Detect which cell encompasses the target text, then output its (x, y) center coordinate. 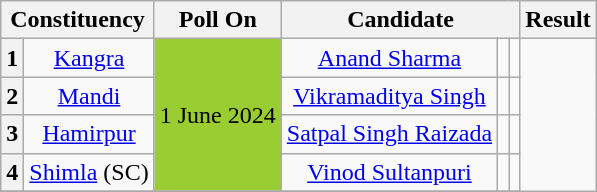
Shimla (SC) (89, 172)
Candidate (400, 20)
Vikramaditya Singh (389, 96)
Mandi (89, 96)
1 (12, 58)
Anand Sharma (389, 58)
Vinod Sultanpuri (389, 172)
1 June 2024 (218, 115)
Result (558, 20)
2 (12, 96)
Kangra (89, 58)
Poll On (218, 20)
4 (12, 172)
3 (12, 134)
Satpal Singh Raizada (389, 134)
Hamirpur (89, 134)
Constituency (78, 20)
